Provide the (x, y) coordinate of the cell's center where the given text is located.  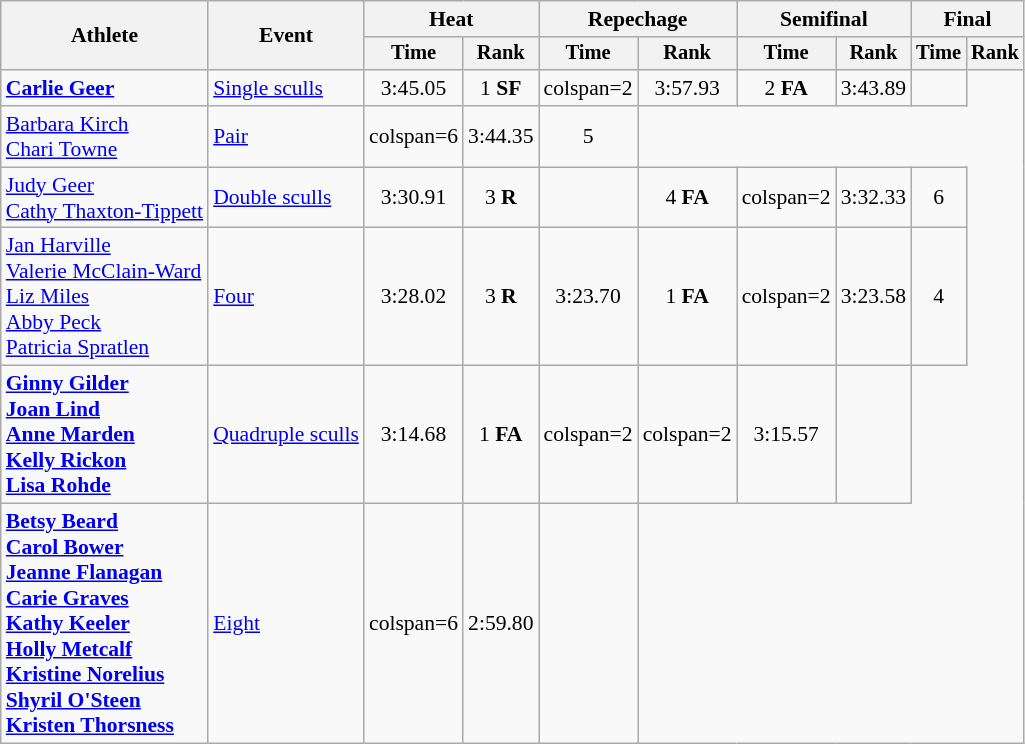
Quadruple sculls (286, 435)
Jan HarvilleValerie McClain-WardLiz MilesAbby PeckPatricia Spratlen (104, 297)
5 (588, 136)
Eight (286, 624)
Four (286, 297)
3:28.02 (414, 297)
6 (938, 198)
3:57.93 (688, 88)
2:59.80 (500, 624)
4 (938, 297)
3:44.35 (500, 136)
Repechage (638, 19)
Barbara KirchChari Towne (104, 136)
Double sculls (286, 198)
3:14.68 (414, 435)
Athlete (104, 36)
3:32.33 (874, 198)
3:23.58 (874, 297)
2 FA (786, 88)
3:43.89 (874, 88)
Ginny GilderJoan LindAnne MardenKelly RickonLisa Rohde (104, 435)
3:45.05 (414, 88)
4 FA (688, 198)
Event (286, 36)
Single sculls (286, 88)
Heat (452, 19)
3:30.91 (414, 198)
3:23.70 (588, 297)
Betsy BeardCarol BowerJeanne FlanaganCarie GravesKathy KeelerHolly MetcalfKristine NoreliusShyril O'SteenKristen Thorsness (104, 624)
Final (967, 19)
3:15.57 (786, 435)
Pair (286, 136)
Judy GeerCathy Thaxton-Tippett (104, 198)
Semifinal (824, 19)
1 SF (500, 88)
Carlie Geer (104, 88)
